Return the (X, Y) coordinate for the center point of the cell that contains the specified text.  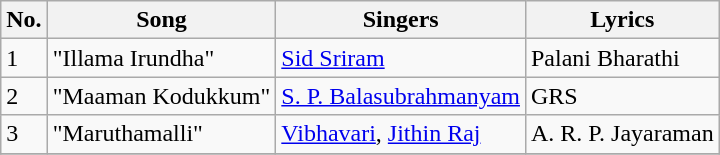
"Maaman Kodukkum" (162, 96)
Song (162, 20)
No. (24, 20)
Sid Sriram (401, 58)
A. R. P. Jayaraman (622, 134)
Vibhavari, Jithin Raj (401, 134)
Lyrics (622, 20)
2 (24, 96)
1 (24, 58)
3 (24, 134)
"Illama Irundha" (162, 58)
Singers (401, 20)
S. P. Balasubrahmanyam (401, 96)
GRS (622, 96)
Palani Bharathi (622, 58)
"Maruthamalli" (162, 134)
